Determine the (X, Y) coordinate at the center of the cell enclosing the given text.  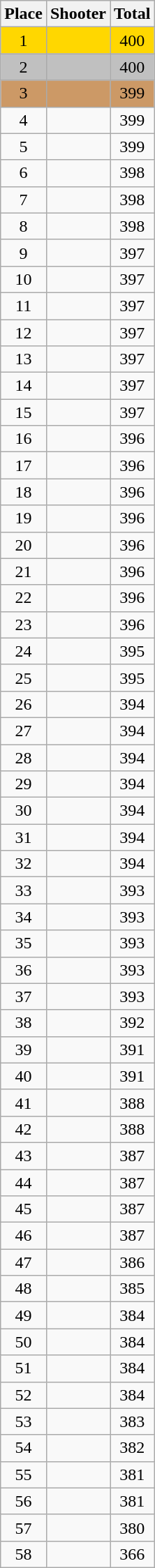
54 (24, 1448)
58 (24, 1554)
383 (133, 1421)
Shooter (78, 14)
382 (133, 1448)
16 (24, 439)
10 (24, 279)
33 (24, 890)
2 (24, 67)
56 (24, 1501)
46 (24, 1236)
50 (24, 1342)
21 (24, 572)
12 (24, 333)
41 (24, 1103)
42 (24, 1129)
Total (133, 14)
7 (24, 200)
5 (24, 147)
19 (24, 518)
29 (24, 784)
18 (24, 492)
20 (24, 545)
37 (24, 996)
17 (24, 465)
45 (24, 1209)
47 (24, 1262)
9 (24, 253)
30 (24, 811)
31 (24, 837)
13 (24, 359)
Place (24, 14)
35 (24, 943)
15 (24, 412)
27 (24, 731)
39 (24, 1050)
8 (24, 226)
51 (24, 1368)
32 (24, 864)
25 (24, 678)
6 (24, 173)
43 (24, 1156)
386 (133, 1262)
3 (24, 94)
385 (133, 1289)
57 (24, 1528)
11 (24, 306)
36 (24, 970)
22 (24, 598)
14 (24, 386)
380 (133, 1528)
55 (24, 1474)
53 (24, 1421)
366 (133, 1554)
49 (24, 1315)
28 (24, 757)
40 (24, 1076)
38 (24, 1023)
26 (24, 704)
392 (133, 1023)
52 (24, 1395)
48 (24, 1289)
24 (24, 651)
1 (24, 40)
34 (24, 917)
23 (24, 625)
4 (24, 120)
44 (24, 1183)
